Identify which cell holds the provided text, then report its (X, Y) central coordinate. 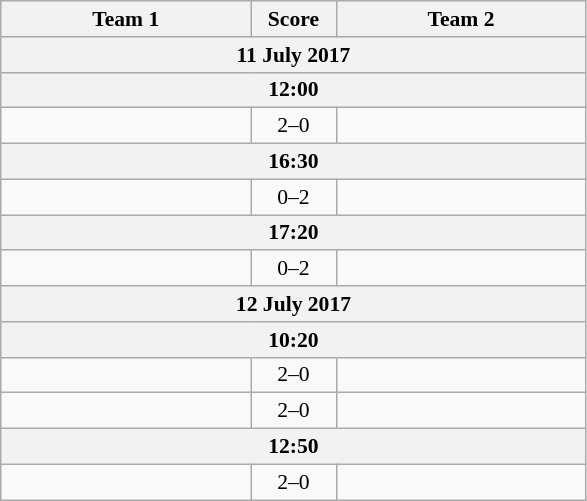
17:20 (294, 233)
10:20 (294, 340)
Team 1 (126, 19)
Team 2 (461, 19)
16:30 (294, 162)
Score (294, 19)
11 July 2017 (294, 55)
12 July 2017 (294, 304)
12:50 (294, 447)
12:00 (294, 90)
